Search for the cell housing the specified text and yield its [X, Y] center coordinate. 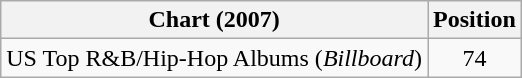
74 [475, 58]
Chart (2007) [214, 20]
Position [475, 20]
US Top R&B/Hip-Hop Albums (Billboard) [214, 58]
